Locate the cell with the specified text and output its [X, Y] center coordinate. 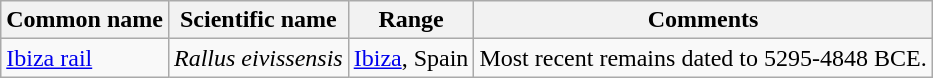
Ibiza rail [85, 58]
Range [411, 20]
Common name [85, 20]
Comments [703, 20]
Ibiza, Spain [411, 58]
Most recent remains dated to 5295-4848 BCE. [703, 58]
Rallus eivissensis [258, 58]
Scientific name [258, 20]
